For the text-containing cell, return its midpoint in [x, y] coordinate format. 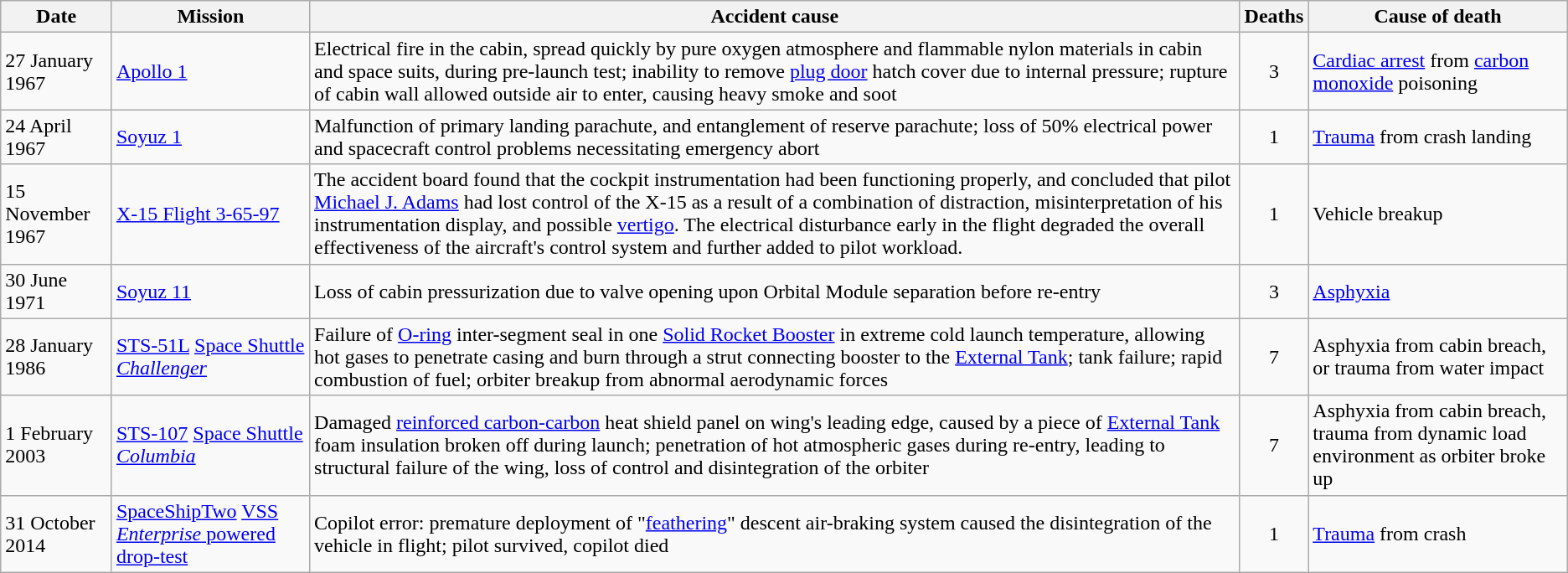
Accident cause [776, 17]
Asphyxia from cabin breach, trauma from dynamic load environment as orbiter broke up [1437, 446]
1 February 2003 [57, 446]
24 April 1967 [57, 137]
27 January 1967 [57, 71]
Date [57, 17]
Cause of death [1437, 17]
Vehicle breakup [1437, 214]
X-15 Flight 3-65-97 [210, 214]
Deaths [1274, 17]
Trauma from crash landing [1437, 137]
SpaceShipTwo VSS Enterprise powered drop-test [210, 534]
Mission [210, 17]
Asphyxia [1437, 292]
Apollo 1 [210, 71]
Asphyxia from cabin breach, or trauma from water impact [1437, 357]
Trauma from crash [1437, 534]
STS-51L Space Shuttle Challenger [210, 357]
28 January 1986 [57, 357]
Soyuz 1 [210, 137]
Loss of cabin pressurization due to valve opening upon Orbital Module separation before re-entry [776, 292]
STS-107 Space Shuttle Columbia [210, 446]
31 October 2014 [57, 534]
Cardiac arrest from carbon monoxide poisoning [1437, 71]
Soyuz 11 [210, 292]
30 June 1971 [57, 292]
15 November 1967 [57, 214]
